Determine the [x, y] coordinate at the center of the cell enclosing the given text.  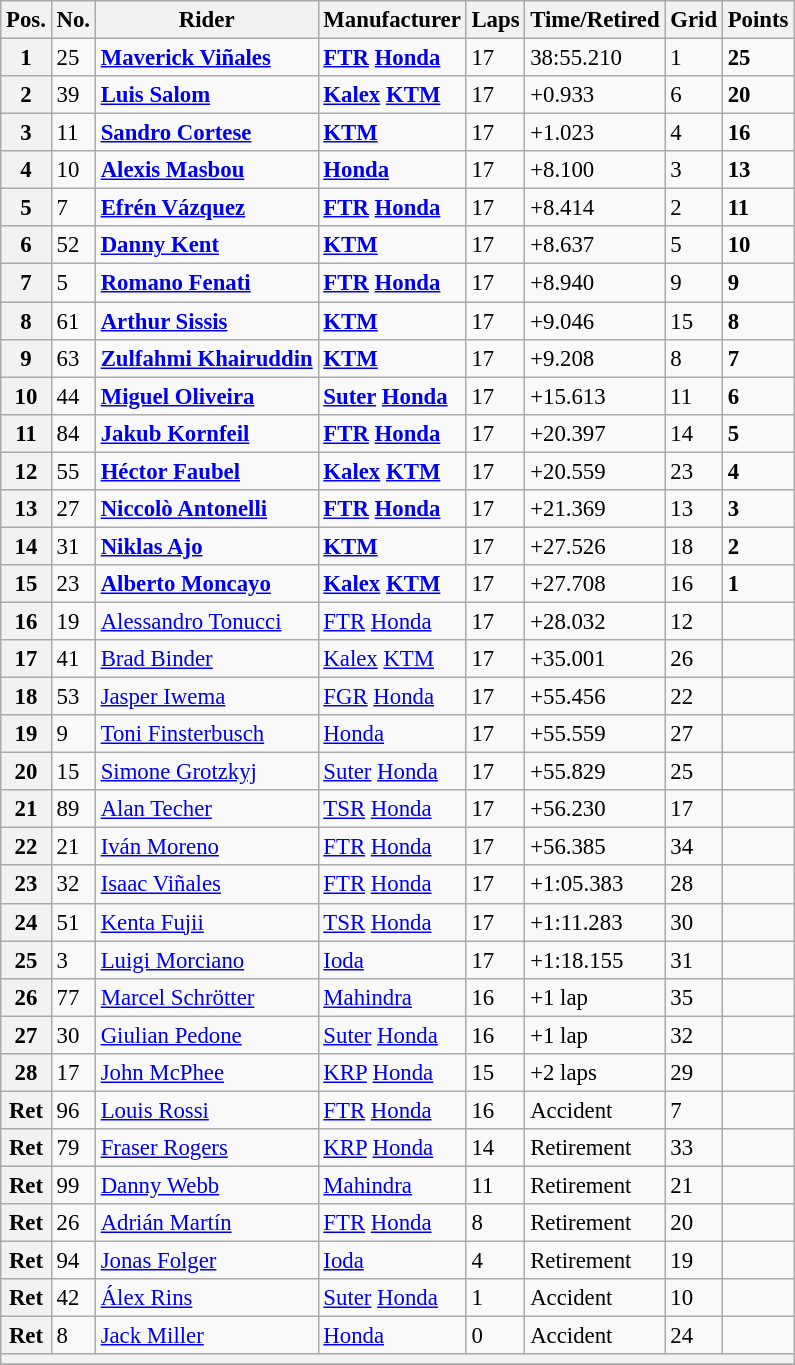
89 [73, 809]
33 [694, 1148]
Jonas Folger [206, 1261]
Maverick Viñales [206, 58]
Pos. [26, 20]
+56.230 [595, 809]
+35.001 [595, 659]
44 [73, 396]
79 [73, 1148]
+8.414 [595, 208]
+9.046 [595, 321]
Miguel Oliveira [206, 396]
77 [73, 997]
+55.559 [595, 734]
Niklas Ajo [206, 546]
84 [73, 433]
+8.100 [595, 170]
53 [73, 697]
+28.032 [595, 621]
Simone Grotzkyj [206, 772]
+2 laps [595, 1073]
42 [73, 1298]
+55.829 [595, 772]
29 [694, 1073]
Adrián Martín [206, 1223]
Brad Binder [206, 659]
Iván Moreno [206, 847]
+15.613 [595, 396]
+8.637 [595, 245]
John McPhee [206, 1073]
+55.456 [595, 697]
+1:11.283 [595, 922]
+1:05.383 [595, 885]
+9.208 [595, 358]
61 [73, 321]
35 [694, 997]
+1:18.155 [595, 960]
Alessandro Tonucci [206, 621]
Marcel Schrötter [206, 997]
Rider [206, 20]
FGR Honda [392, 697]
Romano Fenati [206, 283]
41 [73, 659]
Sandro Cortese [206, 133]
Grid [694, 20]
Luis Salom [206, 95]
0 [496, 1336]
+8.940 [595, 283]
+27.526 [595, 546]
Giulian Pedone [206, 1035]
+21.369 [595, 509]
Time/Retired [595, 20]
Luigi Morciano [206, 960]
Arthur Sissis [206, 321]
Alan Techer [206, 809]
55 [73, 471]
Points [758, 20]
+20.397 [595, 433]
94 [73, 1261]
Toni Finsterbusch [206, 734]
Jasper Iwema [206, 697]
Alberto Moncayo [206, 584]
63 [73, 358]
34 [694, 847]
Danny Webb [206, 1185]
96 [73, 1110]
No. [73, 20]
38:55.210 [595, 58]
52 [73, 245]
Kenta Fujii [206, 922]
51 [73, 922]
Efrén Vázquez [206, 208]
Niccolò Antonelli [206, 509]
99 [73, 1185]
+1.023 [595, 133]
Jakub Kornfeil [206, 433]
Héctor Faubel [206, 471]
Jack Miller [206, 1336]
Alexis Masbou [206, 170]
+20.559 [595, 471]
Fraser Rogers [206, 1148]
Laps [496, 20]
+56.385 [595, 847]
Álex Rins [206, 1298]
Manufacturer [392, 20]
Louis Rossi [206, 1110]
Zulfahmi Khairuddin [206, 358]
+0.933 [595, 95]
39 [73, 95]
Isaac Viñales [206, 885]
+27.708 [595, 584]
Danny Kent [206, 245]
